Extract the [x, y] coordinate from the center of the cell holding the provided text.  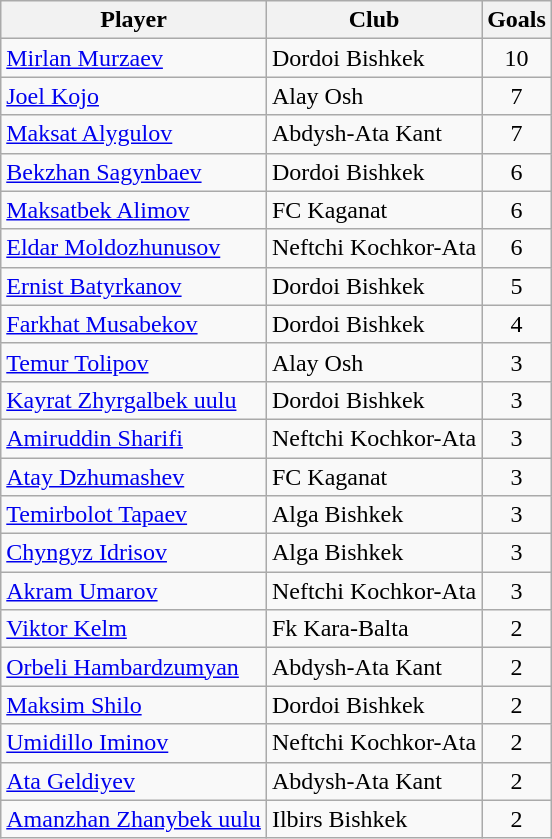
Viktor Kelm [134, 629]
Fk Kara-Balta [374, 629]
Chyngyz Idrisov [134, 553]
Umidillo Iminov [134, 743]
Orbeli Hambardzumyan [134, 667]
Ata Geldiyev [134, 781]
Maksim Shilo [134, 705]
Temirbolot Tapaev [134, 515]
10 [517, 58]
Temur Tolipov [134, 362]
Kayrat Zhyrgalbek uulu [134, 400]
Joel Kojo [134, 96]
Eldar Moldozhunusov [134, 248]
4 [517, 324]
Ernist Batyrkanov [134, 286]
Akram Umarov [134, 591]
Farkhat Musabekov [134, 324]
Amanzhan Zhanybek uulu [134, 819]
Player [134, 20]
Goals [517, 20]
Amiruddin Sharifi [134, 438]
Maksatbek Alimov [134, 210]
Club [374, 20]
Ilbirs Bishkek [374, 819]
Atay Dzhumashev [134, 477]
Maksat Alygulov [134, 134]
5 [517, 286]
Bekzhan Sagynbaev [134, 172]
Mirlan Murzaev [134, 58]
